Extract the (x, y) coordinate from the center of the cell holding the provided text.  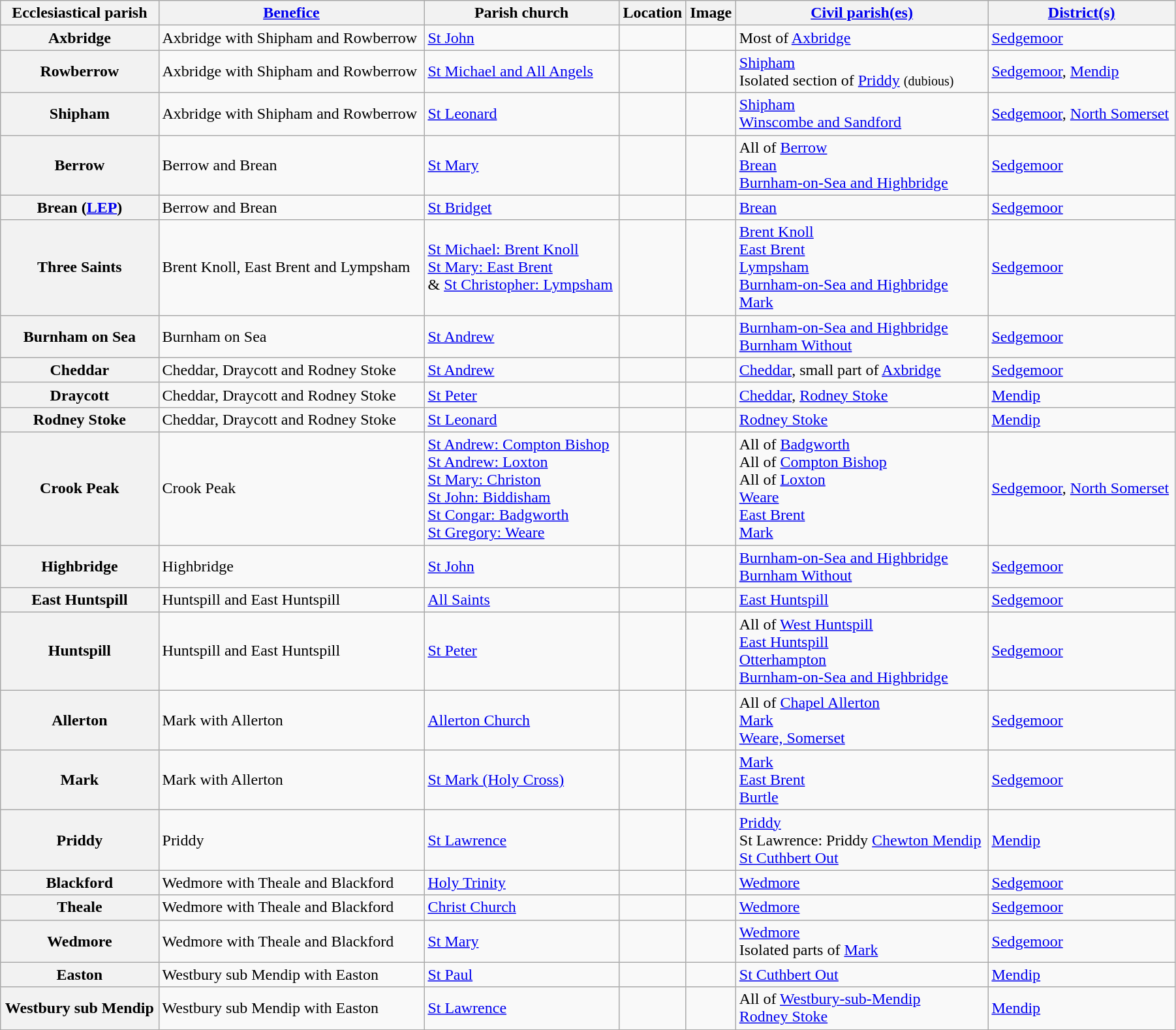
Location (653, 13)
ShiphamWinscombe and Sandford (861, 114)
Brean (861, 207)
Theale (80, 907)
Allerton (80, 720)
St Michael: Brent Knoll St Mary: East Brent& St Christopher: Lympsham (521, 267)
WedmoreIsolated parts of Mark (861, 941)
Cheddar (80, 370)
St Mark (Holy Cross) (521, 780)
Brent Knoll, East Brent and Lympsham (291, 267)
Christ Church (521, 907)
Most of Axbridge (861, 38)
Civil parish(es) (861, 13)
Mark (80, 780)
Shipham (80, 114)
St Cuthbert Out (861, 975)
Axbridge (80, 38)
PriddySt Lawrence: Priddy Chewton Mendip St Cuthbert Out (861, 840)
Cheddar, small part of Axbridge (861, 370)
All of Berrow Brean Burnham-on-Sea and Highbridge (861, 165)
Berrow (80, 165)
All of Westbury-sub-Mendip Rodney Stoke (861, 1008)
Brean (LEP) (80, 207)
Sedgemoor, Mendip (1082, 72)
Parish church (521, 13)
St Michael and All Angels (521, 72)
Holy Trinity (521, 883)
Ecclesiastical parish (80, 13)
Mark East Brent Burtle (861, 780)
Cheddar, Rodney Stoke (861, 395)
St Andrew: Compton BishopSt Andrew: LoxtonSt Mary: ChristonSt John: BiddishamSt Congar: BadgworthSt Gregory: Weare (521, 488)
All of Chapel Allerton Mark Weare, Somerset (861, 720)
Allerton Church (521, 720)
Three Saints (80, 267)
District(s) (1082, 13)
Blackford (80, 883)
St Paul (521, 975)
Brent Knoll East Brent Lympsham Burnham-on-Sea and Highbridge Mark (861, 267)
St Bridget (521, 207)
Huntspill (80, 651)
All of West Huntspill East Huntspill Otterhampton Burnham-on-Sea and Highbridge (861, 651)
ShiphamIsolated section of Priddy (dubious) (861, 72)
Westbury sub Mendip (80, 1008)
All of BadgworthAll of Compton BishopAll of Loxton Weare East Brent Mark (861, 488)
All Saints (521, 600)
Rowberrow (80, 72)
Image (711, 13)
Draycott (80, 395)
Benefice (291, 13)
Easton (80, 975)
